Provide the (X, Y) coordinate of the cell's center where the given text is located.  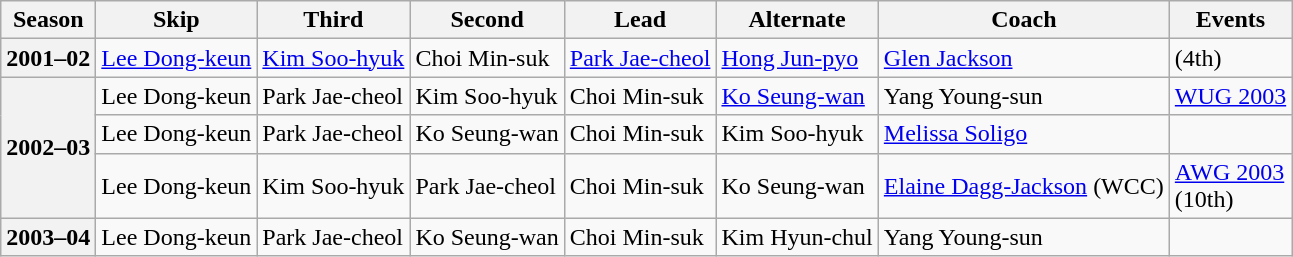
Alternate (797, 20)
Hong Jun-pyo (797, 58)
2003–04 (48, 237)
Lead (640, 20)
Third (334, 20)
Kim Hyun-chul (797, 237)
Season (48, 20)
Glen Jackson (1024, 58)
AWG 2003 (10th) (1230, 186)
WUG 2003 (1230, 96)
2002–03 (48, 148)
(4th) (1230, 58)
Second (487, 20)
2001–02 (48, 58)
Coach (1024, 20)
Skip (176, 20)
Melissa Soligo (1024, 134)
Elaine Dagg-Jackson (WCC) (1024, 186)
Events (1230, 20)
